Return [x, y] of the center of cell containing provided text 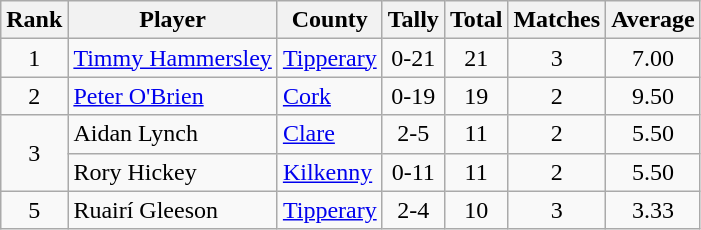
1 [34, 58]
Cork [330, 96]
Aidan Lynch [173, 134]
County [330, 20]
2-4 [413, 210]
Clare [330, 134]
7.00 [654, 58]
0-21 [413, 58]
Ruairí Gleeson [173, 210]
Rank [34, 20]
2-5 [413, 134]
Player [173, 20]
Kilkenny [330, 172]
9.50 [654, 96]
Average [654, 20]
0-11 [413, 172]
5 [34, 210]
19 [476, 96]
Timmy Hammersley [173, 58]
Peter O'Brien [173, 96]
Rory Hickey [173, 172]
21 [476, 58]
10 [476, 210]
Matches [557, 20]
Total [476, 20]
Tally [413, 20]
0-19 [413, 96]
3.33 [654, 210]
